Capture the cell that displays the provided text and extract its (X, Y) central coordinate. 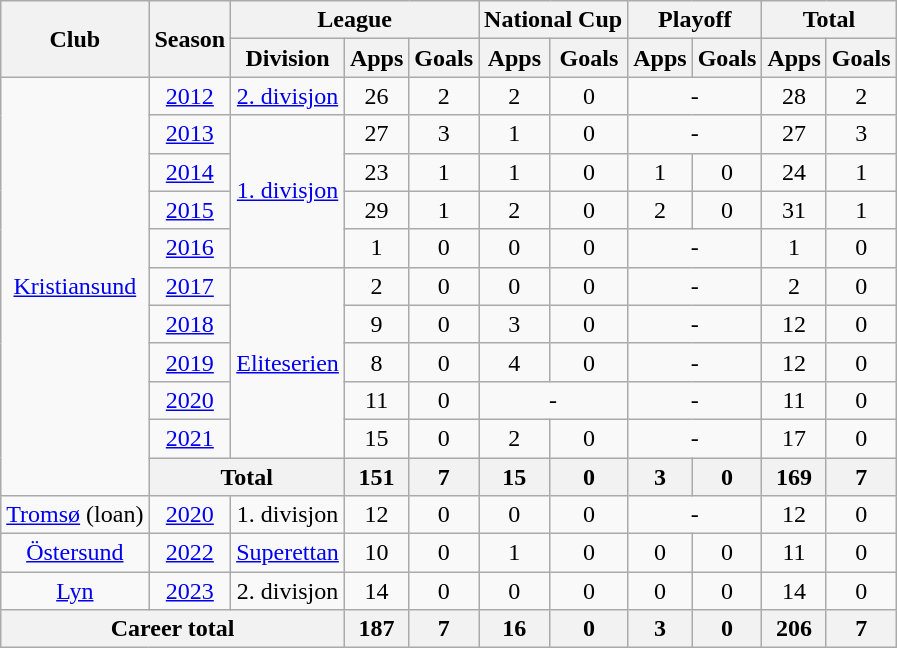
Eliteserien (288, 362)
4 (515, 362)
Östersund (75, 553)
Career total (173, 629)
29 (376, 210)
2013 (190, 134)
151 (376, 477)
Division (288, 58)
Kristiansund (75, 286)
28 (794, 96)
10 (376, 553)
24 (794, 172)
31 (794, 210)
8 (376, 362)
2023 (190, 591)
187 (376, 629)
2015 (190, 210)
2017 (190, 286)
2016 (190, 248)
169 (794, 477)
23 (376, 172)
2018 (190, 324)
Club (75, 39)
206 (794, 629)
9 (376, 324)
16 (515, 629)
2021 (190, 438)
Tromsø (loan) (75, 515)
2022 (190, 553)
Season (190, 39)
League (355, 20)
Superettan (288, 553)
2019 (190, 362)
Lyn (75, 591)
17 (794, 438)
26 (376, 96)
Playoff (695, 20)
2014 (190, 172)
2012 (190, 96)
National Cup (554, 20)
